Find where the given text appears and provide that cell's center as (x, y) coordinate. 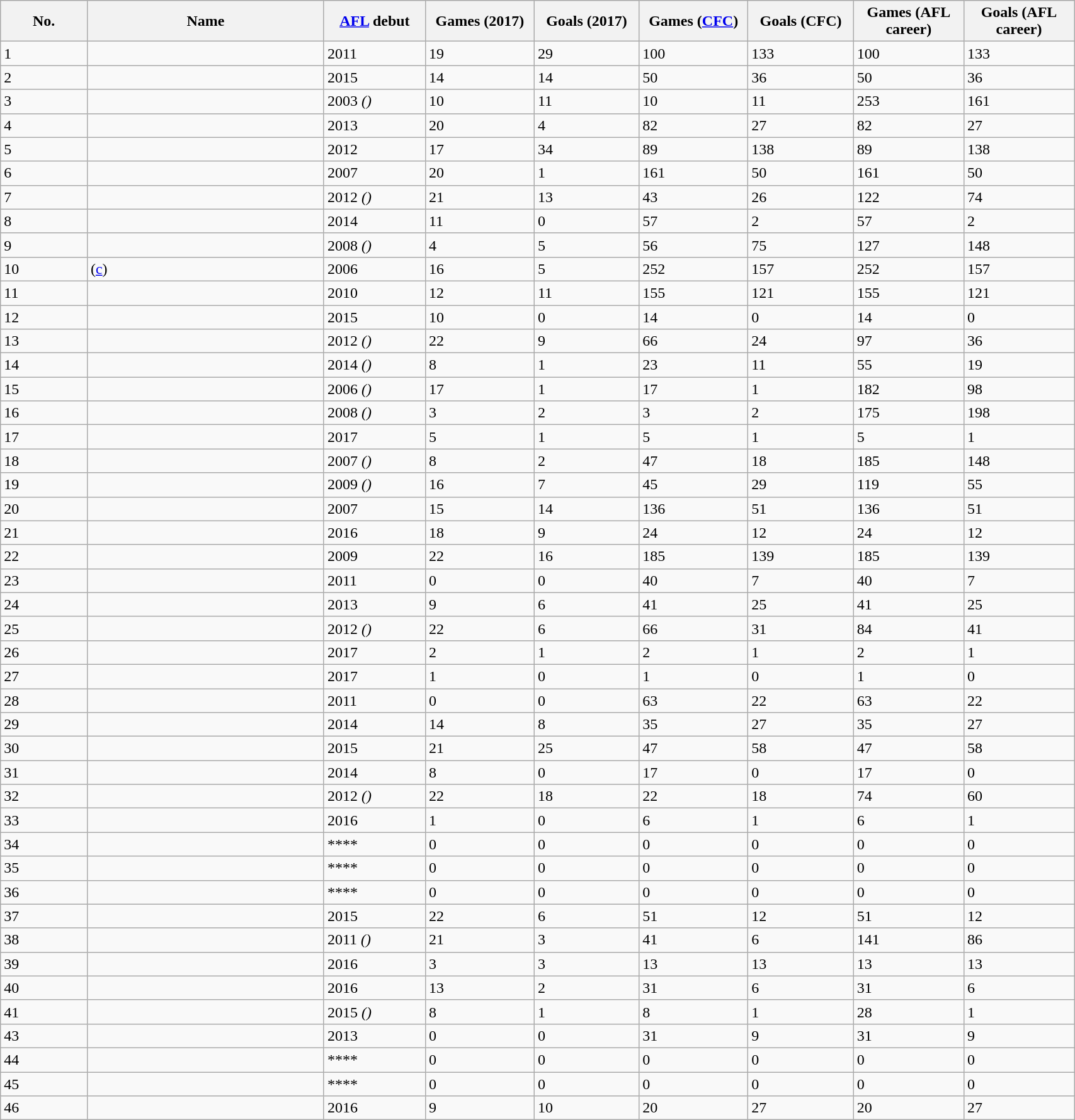
60 (1019, 796)
86 (1019, 940)
198 (1019, 413)
Goals (AFL career) (1019, 21)
2006 () (374, 389)
175 (908, 413)
Goals (CFC) (801, 21)
56 (694, 245)
97 (908, 341)
2003 () (374, 101)
38 (44, 940)
Name (205, 21)
44 (44, 1060)
127 (908, 245)
2012 (374, 149)
2011 () (374, 940)
39 (44, 964)
Games (2017) (480, 21)
84 (908, 628)
253 (908, 101)
(c) (205, 269)
30 (44, 749)
141 (908, 940)
No. (44, 21)
2006 (374, 269)
2009 (374, 557)
2007 () (374, 461)
98 (1019, 389)
2015 () (374, 1012)
2009 () (374, 485)
37 (44, 916)
46 (44, 1108)
2010 (374, 293)
Goals (2017) (586, 21)
182 (908, 389)
Games (CFC) (694, 21)
AFL debut (374, 21)
32 (44, 796)
33 (44, 820)
75 (801, 245)
Games (AFL career) (908, 21)
119 (908, 485)
2014 () (374, 365)
122 (908, 197)
